Scan for the cell matching the given text and deliver its (X, Y) coordinate at center. 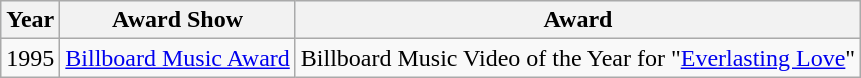
Award (578, 20)
1995 (30, 58)
Year (30, 20)
Billboard Music Award (178, 58)
Award Show (178, 20)
Billboard Music Video of the Year for "Everlasting Love" (578, 58)
